Scan for the cell matching the given text and deliver its (x, y) coordinate at center. 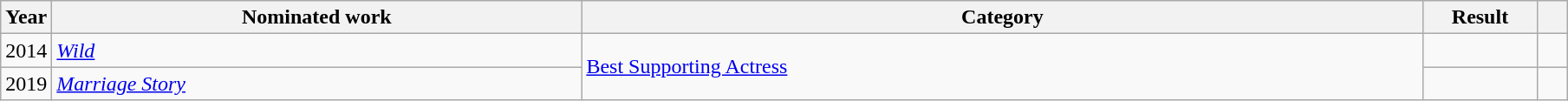
Wild (317, 50)
2019 (26, 84)
Result (1480, 17)
Best Supporting Actress (1002, 67)
Year (26, 17)
2014 (26, 50)
Marriage Story (317, 84)
Nominated work (317, 17)
Category (1002, 17)
